Return the [x, y] coordinate for the center point of the cell that contains the specified text.  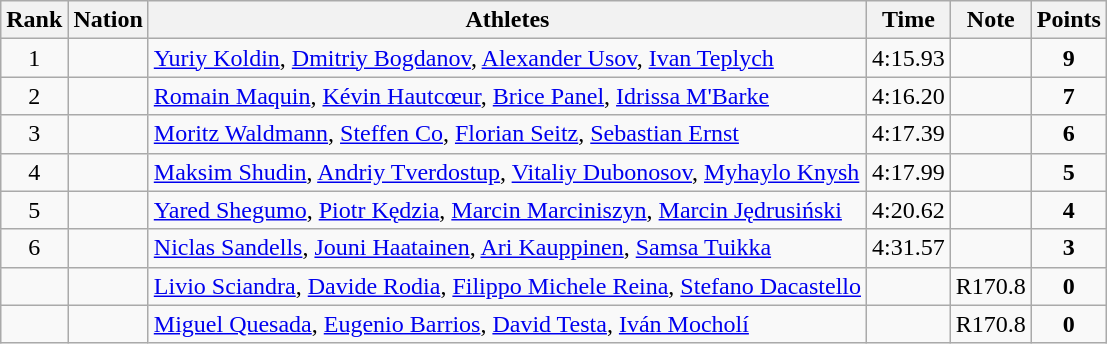
Niclas Sandells, Jouni Haatainen, Ari Kauppinen, Samsa Tuikka [507, 248]
4:15.93 [909, 58]
Rank [34, 20]
4:16.20 [909, 96]
Note [990, 20]
Romain Maquin, Kévin Hautcœur, Brice Panel, Idrissa M'Barke [507, 96]
4:31.57 [909, 248]
Moritz Waldmann, Steffen Co, Florian Seitz, Sebastian Ernst [507, 134]
4:17.39 [909, 134]
Miguel Quesada, Eugenio Barrios, David Testa, Iván Mocholí [507, 324]
1 [34, 58]
Points [1068, 20]
Maksim Shudin, Andriy Tverdostup, Vitaliy Dubonosov, Myhaylo Knysh [507, 172]
9 [1068, 58]
4:17.99 [909, 172]
Nation [108, 20]
Athletes [507, 20]
2 [34, 96]
Yuriy Koldin, Dmitriy Bogdanov, Alexander Usov, Ivan Teplych [507, 58]
Time [909, 20]
7 [1068, 96]
Yared Shegumo, Piotr Kędzia, Marcin Marciniszyn, Marcin Jędrusiński [507, 210]
4:20.62 [909, 210]
Livio Sciandra, Davide Rodia, Filippo Michele Reina, Stefano Dacastello [507, 286]
